Provide the [X, Y] coordinate of the cell's center where the given text is located.  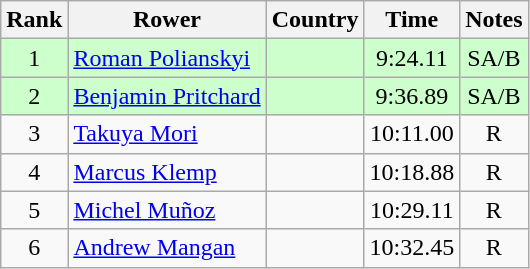
Time [412, 20]
6 [34, 248]
Roman Polianskyi [167, 58]
5 [34, 210]
Country [315, 20]
Notes [494, 20]
9:24.11 [412, 58]
Takuya Mori [167, 134]
Andrew Mangan [167, 248]
2 [34, 96]
Rank [34, 20]
4 [34, 172]
Benjamin Pritchard [167, 96]
10:18.88 [412, 172]
10:11.00 [412, 134]
9:36.89 [412, 96]
10:32.45 [412, 248]
Marcus Klemp [167, 172]
Rower [167, 20]
Michel Muñoz [167, 210]
10:29.11 [412, 210]
1 [34, 58]
3 [34, 134]
